Determine the (X, Y) coordinate at the center of the cell enclosing the given text.  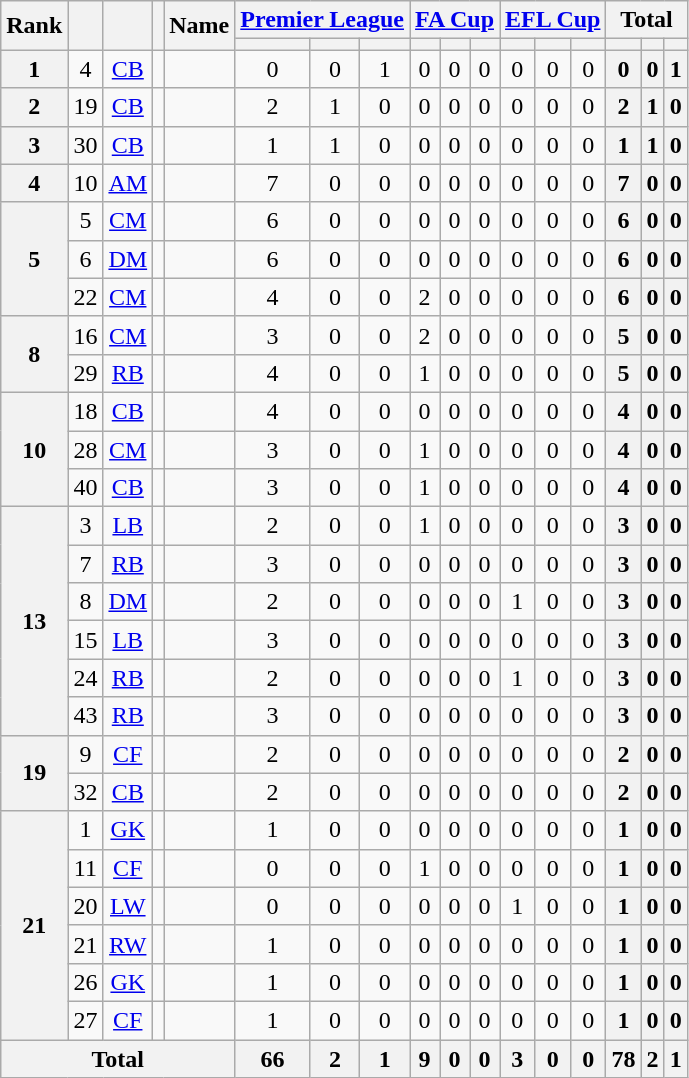
43 (86, 716)
40 (86, 488)
18 (86, 411)
Name (200, 26)
20 (86, 906)
FA Cup (455, 20)
11 (86, 868)
32 (86, 792)
27 (86, 1020)
LW (128, 906)
15 (86, 640)
Premier League (322, 20)
29 (86, 373)
22 (86, 297)
78 (624, 1059)
16 (86, 335)
24 (86, 678)
30 (86, 145)
26 (86, 982)
13 (34, 621)
AM (128, 183)
66 (272, 1059)
EFL Cup (553, 20)
28 (86, 449)
Rank (34, 26)
RW (128, 944)
